Provide the [x, y] coordinate of the cell's center where the given text is located.  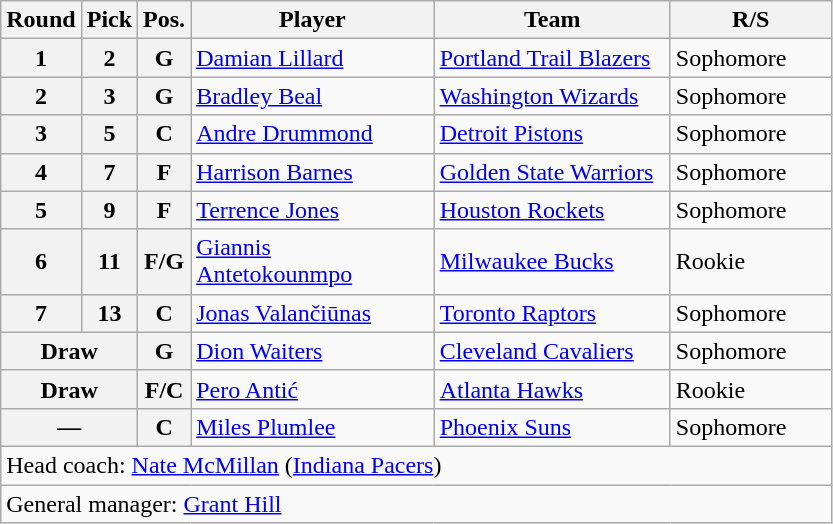
Player [313, 20]
Head coach: Nate McMillan (Indiana Pacers) [416, 465]
6 [41, 262]
Washington Wizards [552, 96]
Giannis Antetokounmpo [313, 262]
Pero Antić [313, 389]
Cleveland Cavaliers [552, 351]
4 [41, 172]
1 [41, 58]
F/C [164, 389]
— [70, 427]
Portland Trail Blazers [552, 58]
Damian Lillard [313, 58]
Atlanta Hawks [552, 389]
Round [41, 20]
Pos. [164, 20]
Bradley Beal [313, 96]
Toronto Raptors [552, 313]
Andre Drummond [313, 134]
Miles Plumlee [313, 427]
Phoenix Suns [552, 427]
9 [109, 210]
Harrison Barnes [313, 172]
Milwaukee Bucks [552, 262]
Team [552, 20]
Terrence Jones [313, 210]
Detroit Pistons [552, 134]
Houston Rockets [552, 210]
F/G [164, 262]
Golden State Warriors [552, 172]
Jonas Valančiūnas [313, 313]
General manager: Grant Hill [416, 503]
13 [109, 313]
11 [109, 262]
R/S [750, 20]
Dion Waiters [313, 351]
Pick [109, 20]
